Scan for the cell matching the given text and deliver its [X, Y] coordinate at center. 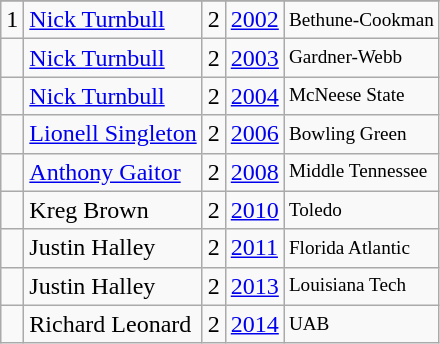
Bowling Green [361, 134]
2004 [254, 96]
Middle Tennessee [361, 172]
Anthony Gaitor [113, 172]
Florida Atlantic [361, 248]
McNeese State [361, 96]
Louisiana Tech [361, 286]
1 [12, 20]
2003 [254, 58]
2013 [254, 286]
Toledo [361, 210]
Richard Leonard [113, 324]
2014 [254, 324]
2010 [254, 210]
Lionell Singleton [113, 134]
2006 [254, 134]
2011 [254, 248]
Bethune-Cookman [361, 20]
Gardner-Webb [361, 58]
Kreg Brown [113, 210]
2002 [254, 20]
UAB [361, 324]
2008 [254, 172]
